Identify which cell holds the provided text, then report its (X, Y) central coordinate. 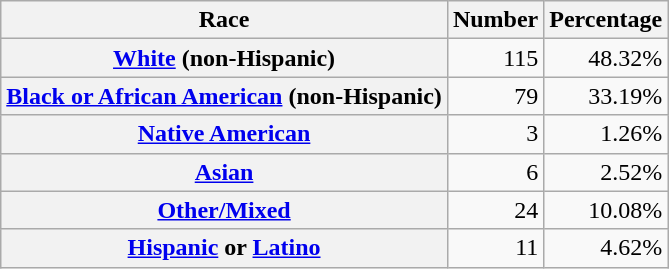
4.62% (606, 248)
6 (495, 172)
2.52% (606, 172)
10.08% (606, 210)
Asian (224, 172)
33.19% (606, 96)
79 (495, 96)
24 (495, 210)
Black or African American (non-Hispanic) (224, 96)
115 (495, 58)
Number (495, 20)
3 (495, 134)
Race (224, 20)
Other/Mixed (224, 210)
Hispanic or Latino (224, 248)
Percentage (606, 20)
Native American (224, 134)
48.32% (606, 58)
11 (495, 248)
1.26% (606, 134)
White (non-Hispanic) (224, 58)
